From the cell containing the given text, extract its center point as (x, y) coordinate. 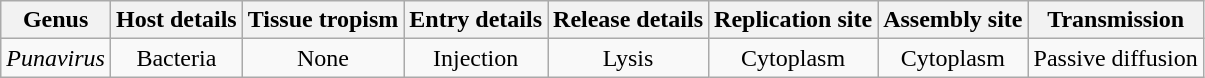
None (323, 58)
Release details (628, 20)
Passive diffusion (1116, 58)
Lysis (628, 58)
Genus (56, 20)
Tissue tropism (323, 20)
Injection (476, 58)
Bacteria (176, 58)
Replication site (794, 20)
Host details (176, 20)
Transmission (1116, 20)
Entry details (476, 20)
Assembly site (953, 20)
Punavirus (56, 58)
